Locate the cell with the specified text and output its [X, Y] center coordinate. 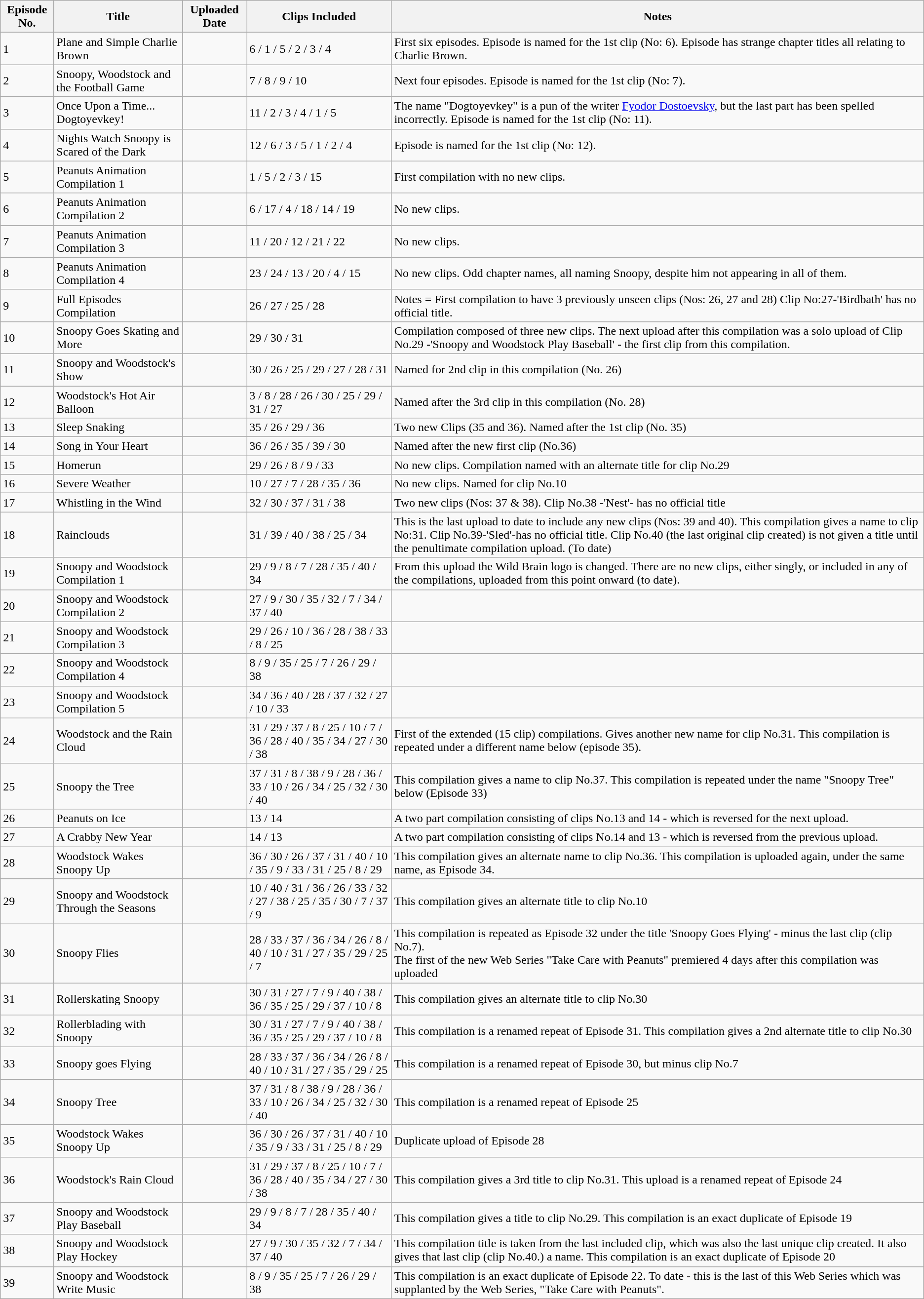
14 / 13 [319, 837]
No new clips. Named for clip No.10 [657, 484]
Peanuts on Ice [118, 818]
26 [27, 818]
Named after the new first clip (No.36) [657, 446]
Named for 2nd clip in this compilation (No. 26) [657, 369]
Rollerskating Snoopy [118, 999]
Sleep Snaking [118, 428]
First six episodes. Episode is named for the 1st clip (No: 6). Episode has strange chapter titles all relating to Charlie Brown. [657, 48]
23 [27, 702]
A two part compilation consisting of clips No.13 and 14 - which is reversed for the next upload. [657, 818]
Plane and Simple Charlie Brown [118, 48]
34 [27, 1102]
7 [27, 241]
Snoopy and Woodstock Play Baseball [118, 1219]
19 [27, 574]
13 [27, 428]
Snoopy and Woodstock Through the Seasons [118, 902]
This compilation gives a 3rd title to clip No.31. This upload is a renamed repeat of Episode 24 [657, 1180]
34 / 36 / 40 / 28 / 37 / 32 / 27 / 10 / 33 [319, 702]
38 [27, 1250]
24 [27, 741]
6 [27, 209]
28 / 33 / 37 / 36 / 34 / 26 / 8 / 40 / 10 / 31 / 27 / 35 / 29 / 25 [319, 1063]
11 [27, 369]
11 / 20 / 12 / 21 / 22 [319, 241]
Song in Your Heart [118, 446]
39 [27, 1283]
Woodstock and the Rain Cloud [118, 741]
13 / 14 [319, 818]
9 [27, 305]
Notes = First compilation to have 3 previously unseen clips (Nos: 26, 27 and 28) Clip No:27-'Birdbath' has no official title. [657, 305]
Episode No. [27, 17]
Peanuts Animation Compilation 2 [118, 209]
Whistling in the Wind [118, 503]
28 [27, 862]
This compilation is a renamed repeat of Episode 31. This compilation gives a 2nd alternate title to clip No.30 [657, 1031]
35 [27, 1141]
Snoopy goes Flying [118, 1063]
Snoopy Flies [118, 954]
Snoopy and Woodstock Compilation 5 [118, 702]
Snoopy Tree [118, 1102]
6 / 1 / 5 / 2 / 3 / 4 [319, 48]
Rollerblading with Snoopy [118, 1031]
A two part compilation consisting of clips No.14 and 13 - which is reversed from the previous upload. [657, 837]
Title [118, 17]
10 / 40 / 31 / 36 / 26 / 33 / 32 / 27 / 38 / 25 / 35 / 30 / 7 / 37 / 9 [319, 902]
Snoopy the Tree [118, 786]
14 [27, 446]
16 [27, 484]
Two new clips (Nos: 37 & 38). Clip No.38 -'Nest'- has no official title [657, 503]
32 [27, 1031]
30 [27, 954]
30 / 26 / 25 / 29 / 27 / 28 / 31 [319, 369]
Clips Included [319, 17]
29 / 26 / 10 / 36 / 28 / 38 / 33 / 8 / 25 [319, 638]
7 / 8 / 9 / 10 [319, 81]
Snoopy and Woodstock Compilation 4 [118, 669]
Named after the 3rd clip in this compilation (No. 28) [657, 402]
29 [27, 902]
12 / 6 / 3 / 5 / 1 / 2 / 4 [319, 145]
Episode is named for the 1st clip (No: 12). [657, 145]
15 [27, 465]
This compilation gives an alternate name to clip No.36. This compilation is uploaded again, under the same name, as Episode 34. [657, 862]
Rainclouds [118, 535]
3 [27, 113]
6 / 17 / 4 / 18 / 14 / 19 [319, 209]
Full Episodes Compilation [118, 305]
1 [27, 48]
4 [27, 145]
18 [27, 535]
12 [27, 402]
10 / 27 / 7 / 28 / 35 / 36 [319, 484]
Duplicate upload of Episode 28 [657, 1141]
25 [27, 786]
Peanuts Animation Compilation 4 [118, 274]
10 [27, 338]
Snoopy and Woodstock's Show [118, 369]
Snoopy and Woodstock Write Music [118, 1283]
Snoopy Goes Skating and More [118, 338]
29 / 26 / 8 / 9 / 33 [319, 465]
3 / 8 / 28 / 26 / 30 / 25 / 29 / 31 / 27 [319, 402]
Uploaded Date [214, 17]
Snoopy, Woodstock and the Football Game [118, 81]
Severe Weather [118, 484]
32 / 30 / 37 / 31 / 38 [319, 503]
20 [27, 605]
31 / 39 / 40 / 38 / 25 / 34 [319, 535]
22 [27, 669]
Next four episodes. Episode is named for the 1st clip (No: 7). [657, 81]
35 / 26 / 29 / 36 [319, 428]
This compilation gives a title to clip No.29. This compilation is an exact duplicate of Episode 19 [657, 1219]
A Crabby New Year [118, 837]
Peanuts Animation Compilation 3 [118, 241]
Snoopy and Woodstock Compilation 1 [118, 574]
This compilation is a renamed repeat of Episode 25 [657, 1102]
This compilation gives an alternate title to clip No.30 [657, 999]
29 / 30 / 31 [319, 338]
First compilation with no new clips. [657, 177]
5 [27, 177]
No new clips. Odd chapter names, all naming Snoopy, despite him not appearing in all of them. [657, 274]
Snoopy and Woodstock Compilation 3 [118, 638]
This compilation gives a name to clip No.37. This compilation is repeated under the name "Snoopy Tree" below (Episode 33) [657, 786]
11 / 2 / 3 / 4 / 1 / 5 [319, 113]
23 / 24 / 13 / 20 / 4 / 15 [319, 274]
Snoopy and Woodstock Play Hockey [118, 1250]
Snoopy and Woodstock Compilation 2 [118, 605]
Homerun [118, 465]
8 [27, 274]
36 / 26 / 35 / 39 / 30 [319, 446]
Peanuts Animation Compilation 1 [118, 177]
17 [27, 503]
2 [27, 81]
21 [27, 638]
This compilation gives an alternate title to clip No.10 [657, 902]
Two new Clips (35 and 36). Named after the 1st clip (No. 35) [657, 428]
Once Upon a Time... Dogtoyevkey! [118, 113]
37 [27, 1219]
Woodstock's Hot Air Balloon [118, 402]
33 [27, 1063]
Nights Watch Snoopy is Scared of the Dark [118, 145]
36 [27, 1180]
27 [27, 837]
26 / 27 / 25 / 28 [319, 305]
No new clips. Compilation named with an alternate title for clip No.29 [657, 465]
31 [27, 999]
Notes [657, 17]
1 / 5 / 2 / 3 / 15 [319, 177]
This compilation is a renamed repeat of Episode 30, but minus clip No.7 [657, 1063]
Woodstock's Rain Cloud [118, 1180]
28 / 33 / 37 / 36 / 34 / 26 / 8 / 40 / 10 / 31 / 27 / 35 / 29 / 25 / 7 [319, 954]
